Extract the [X, Y] coordinate from the center of the cell holding the provided text.  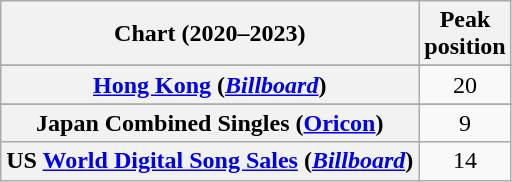
9 [465, 123]
Peakposition [465, 34]
US World Digital Song Sales (Billboard) [210, 161]
20 [465, 85]
Chart (2020–2023) [210, 34]
Japan Combined Singles (Oricon) [210, 123]
14 [465, 161]
Hong Kong (Billboard) [210, 85]
